Output the [x, y] coordinate of the center of the cell containing the given text.  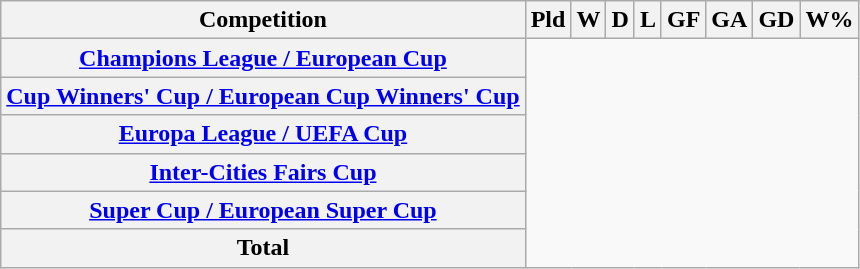
GF [683, 20]
Super Cup / European Super Cup [263, 210]
Europa League / UEFA Cup [263, 134]
Competition [263, 20]
GA [730, 20]
Champions League / European Cup [263, 58]
Inter-Cities Fairs Cup [263, 172]
L [648, 20]
Cup Winners' Cup / European Cup Winners' Cup [263, 96]
Total [263, 248]
W% [830, 20]
W [588, 20]
D [620, 20]
Pld [548, 20]
GD [776, 20]
